Identify which cell holds the provided text, then report its (X, Y) central coordinate. 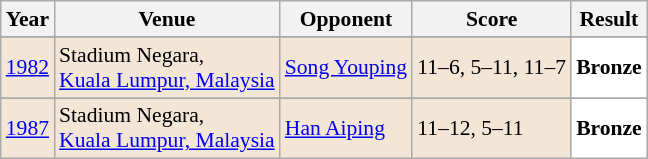
Song Youping (346, 68)
11–6, 5–11, 11–7 (492, 68)
Opponent (346, 19)
Year (28, 19)
Han Aiping (346, 128)
Result (609, 19)
11–12, 5–11 (492, 128)
1987 (28, 128)
1982 (28, 68)
Score (492, 19)
Venue (167, 19)
